Find where the given text appears and provide that cell's center as (X, Y) coordinate. 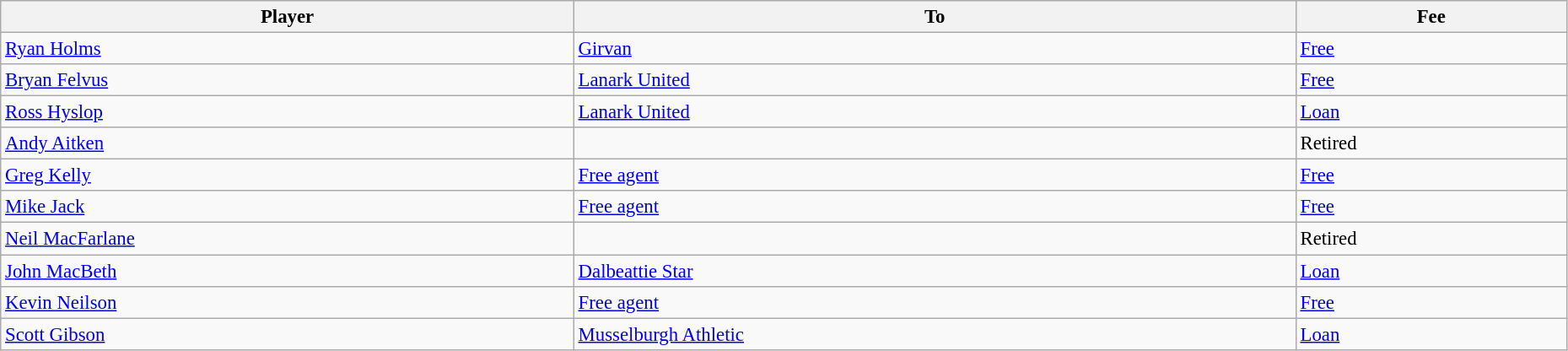
Scott Gibson (288, 334)
Player (288, 17)
Dalbeattie Star (935, 271)
Andy Aitken (288, 143)
Neil MacFarlane (288, 239)
Kevin Neilson (288, 302)
Girvan (935, 49)
Bryan Felvus (288, 80)
To (935, 17)
Ross Hyslop (288, 112)
Mike Jack (288, 207)
John MacBeth (288, 271)
Musselburgh Athletic (935, 334)
Greg Kelly (288, 175)
Fee (1431, 17)
Ryan Holms (288, 49)
